Pinpoint the cell where the given text exists, returning its [X, Y] midpoint coordinate. 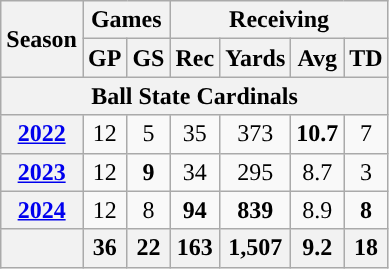
373 [256, 134]
36 [104, 248]
9.2 [318, 248]
Rec [195, 58]
Avg [318, 58]
839 [256, 210]
9 [148, 172]
TD [366, 58]
8.7 [318, 172]
163 [195, 248]
2023 [42, 172]
10.7 [318, 134]
Receiving [279, 20]
2024 [42, 210]
3 [366, 172]
Ball State Cardinals [194, 96]
GS [148, 58]
94 [195, 210]
18 [366, 248]
2022 [42, 134]
Season [42, 39]
Yards [256, 58]
7 [366, 134]
Games [126, 20]
35 [195, 134]
5 [148, 134]
1,507 [256, 248]
22 [148, 248]
295 [256, 172]
8.9 [318, 210]
34 [195, 172]
GP [104, 58]
